Output the [X, Y] coordinate of the center of the cell containing the given text.  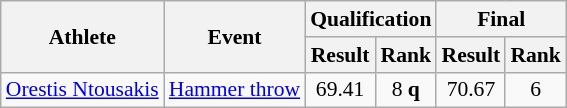
Final [500, 19]
Hammer throw [234, 90]
69.41 [340, 90]
Orestis Ntousakis [82, 90]
Athlete [82, 36]
Qualification [370, 19]
6 [536, 90]
8 q [406, 90]
70.67 [470, 90]
Event [234, 36]
